Return the (X, Y) coordinate for the center point of the cell that contains the specified text.  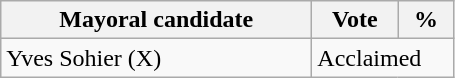
Yves Sohier (X) (156, 58)
% (426, 20)
Mayoral candidate (156, 20)
Acclaimed (383, 58)
Vote (355, 20)
